Output the (X, Y) coordinate of the center of the cell containing the given text.  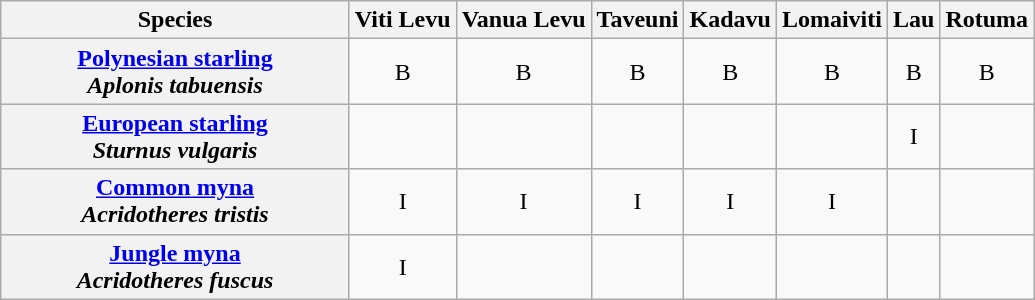
Jungle mynaAcridotheres fuscus (176, 266)
Vanua Levu (524, 20)
Rotuma (987, 20)
Common mynaAcridotheres tristis (176, 202)
Species (176, 20)
Viti Levu (402, 20)
Lau (913, 20)
European starlingSturnus vulgaris (176, 136)
Lomaiviti (832, 20)
Taveuni (638, 20)
Polynesian starlingAplonis tabuensis (176, 72)
Kadavu (730, 20)
